Provide the [X, Y] coordinate of the cell's center where the given text is located.  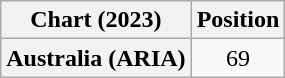
Australia (ARIA) [96, 58]
Chart (2023) [96, 20]
Position [238, 20]
69 [238, 58]
